Capture the cell that displays the provided text and extract its [X, Y] central coordinate. 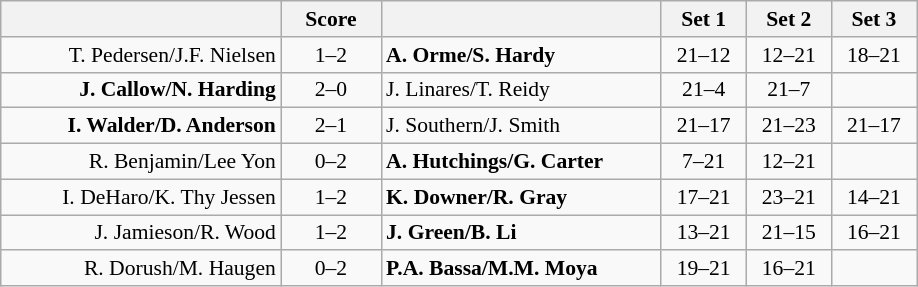
21–23 [788, 126]
J. Linares/T. Reidy [521, 90]
23–21 [788, 197]
21–12 [704, 55]
18–21 [874, 55]
Set 1 [704, 19]
14–21 [874, 197]
Set 2 [788, 19]
13–21 [704, 233]
A. Orme/S. Hardy [521, 55]
R. Dorush/M. Haugen [141, 269]
P.A. Bassa/M.M. Moya [521, 269]
T. Pedersen/J.F. Nielsen [141, 55]
J. Callow/N. Harding [141, 90]
21–7 [788, 90]
J. Jamieson/R. Wood [141, 233]
Set 3 [874, 19]
I. Walder/D. Anderson [141, 126]
2–1 [331, 126]
2–0 [331, 90]
7–21 [704, 162]
K. Downer/R. Gray [521, 197]
J. Green/B. Li [521, 233]
21–4 [704, 90]
J. Southern/J. Smith [521, 126]
A. Hutchings/G. Carter [521, 162]
19–21 [704, 269]
21–15 [788, 233]
R. Benjamin/Lee Yon [141, 162]
I. DeHaro/K. Thy Jessen [141, 197]
17–21 [704, 197]
Score [331, 19]
